Pinpoint the cell where the given text exists, returning its (X, Y) midpoint coordinate. 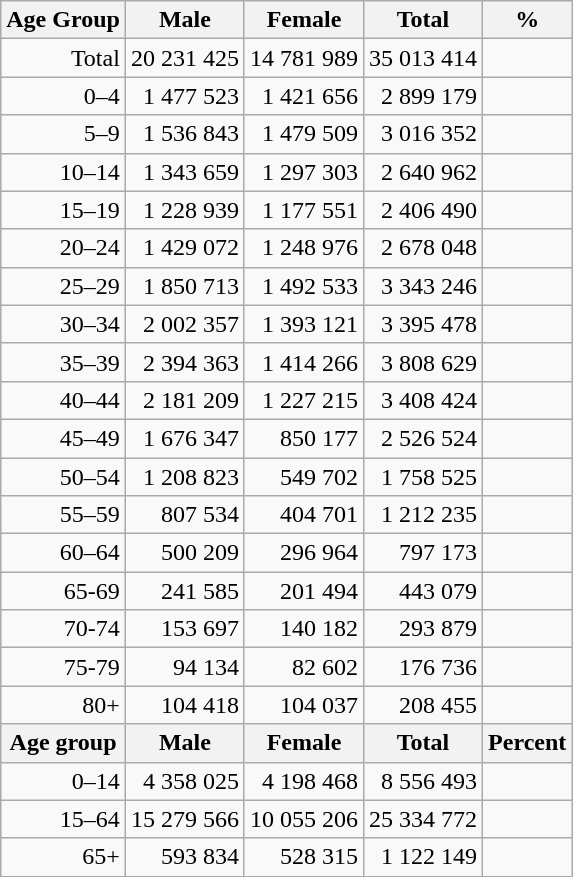
1 850 713 (184, 286)
2 526 524 (424, 438)
3 395 478 (424, 324)
1 393 121 (304, 324)
4 198 468 (304, 781)
140 182 (304, 629)
80+ (64, 705)
0–4 (64, 96)
528 315 (304, 857)
104 418 (184, 705)
60–64 (64, 553)
1 492 533 (304, 286)
153 697 (184, 629)
8 556 493 (424, 781)
797 173 (424, 553)
1 676 347 (184, 438)
94 134 (184, 667)
0–14 (64, 781)
4 358 025 (184, 781)
1 758 525 (424, 477)
65+ (64, 857)
293 879 (424, 629)
1 421 656 (304, 96)
5–9 (64, 134)
75-79 (64, 667)
15–19 (64, 210)
1 536 843 (184, 134)
593 834 (184, 857)
807 534 (184, 515)
3 408 424 (424, 400)
70-74 (64, 629)
15–64 (64, 819)
1 208 823 (184, 477)
35–39 (64, 362)
45–49 (64, 438)
1 227 215 (304, 400)
50–54 (64, 477)
1 122 149 (424, 857)
176 736 (424, 667)
2 002 357 (184, 324)
Percent (528, 743)
10 055 206 (304, 819)
201 494 (304, 591)
25–29 (64, 286)
1 228 939 (184, 210)
15 279 566 (184, 819)
Age Group (64, 20)
1 414 266 (304, 362)
1 343 659 (184, 172)
208 455 (424, 705)
2 899 179 (424, 96)
3 343 246 (424, 286)
1 177 551 (304, 210)
1 477 523 (184, 96)
35 013 414 (424, 58)
25 334 772 (424, 819)
2 678 048 (424, 248)
296 964 (304, 553)
3 016 352 (424, 134)
2 640 962 (424, 172)
55–59 (64, 515)
82 602 (304, 667)
Age group (64, 743)
14 781 989 (304, 58)
20 231 425 (184, 58)
241 585 (184, 591)
1 297 303 (304, 172)
404 701 (304, 515)
443 079 (424, 591)
2 406 490 (424, 210)
20–24 (64, 248)
1 248 976 (304, 248)
1 479 509 (304, 134)
% (528, 20)
104 037 (304, 705)
850 177 (304, 438)
1 212 235 (424, 515)
549 702 (304, 477)
65-69 (64, 591)
2 181 209 (184, 400)
40–44 (64, 400)
3 808 629 (424, 362)
1 429 072 (184, 248)
30–34 (64, 324)
500 209 (184, 553)
2 394 363 (184, 362)
10–14 (64, 172)
